Detect which cell encompasses the target text, then output its [x, y] center coordinate. 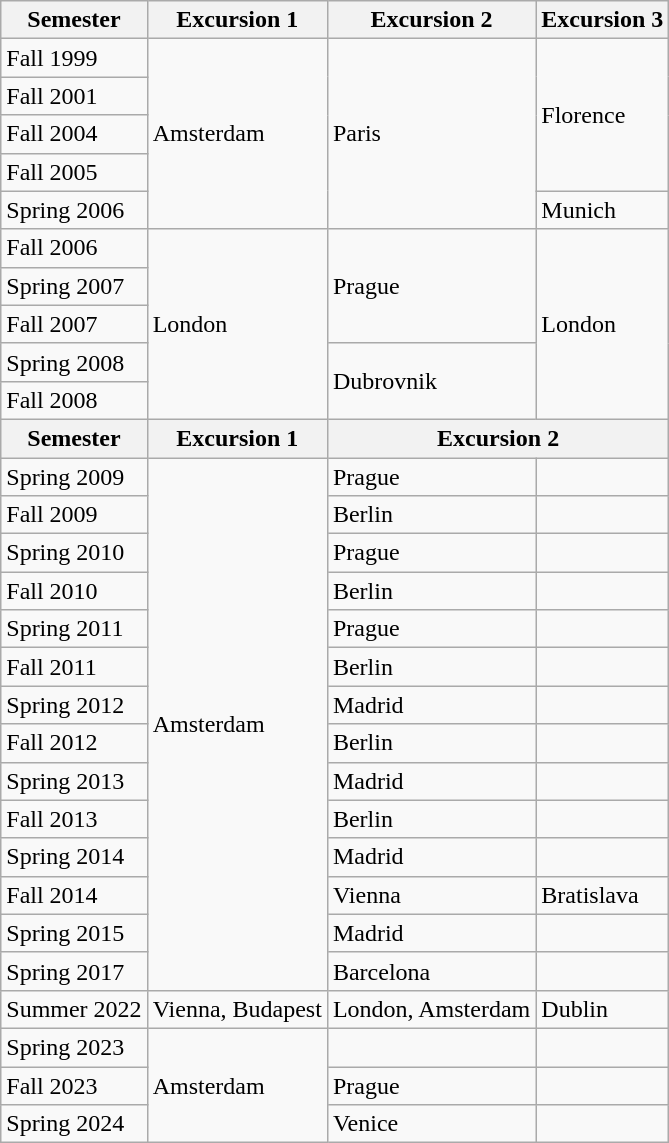
Munich [602, 210]
Fall 2006 [74, 248]
Spring 2023 [74, 1047]
Spring 2015 [74, 933]
Fall 2005 [74, 172]
Spring 2006 [74, 210]
Dubrovnik [431, 381]
Spring 2024 [74, 1124]
Spring 2013 [74, 781]
Fall 2013 [74, 819]
Fall 2010 [74, 591]
Bratislava [602, 895]
Spring 2012 [74, 705]
Dublin [602, 1009]
Florence [602, 115]
Fall 2001 [74, 96]
Spring 2007 [74, 286]
Spring 2010 [74, 553]
Summer 2022 [74, 1009]
Fall 2008 [74, 400]
Excursion 3 [602, 20]
Fall 2009 [74, 515]
Spring 2008 [74, 362]
Vienna, Budapest [237, 1009]
Spring 2014 [74, 857]
London, Amsterdam [431, 1009]
Spring 2009 [74, 477]
Barcelona [431, 971]
Fall 2007 [74, 324]
Fall 2012 [74, 743]
Fall 2014 [74, 895]
Fall 2011 [74, 667]
Venice [431, 1124]
Paris [431, 134]
Fall 1999 [74, 58]
Vienna [431, 895]
Fall 2004 [74, 134]
Fall 2023 [74, 1085]
Spring 2011 [74, 629]
Spring 2017 [74, 971]
